For the text-containing cell, return its midpoint in (X, Y) coordinate format. 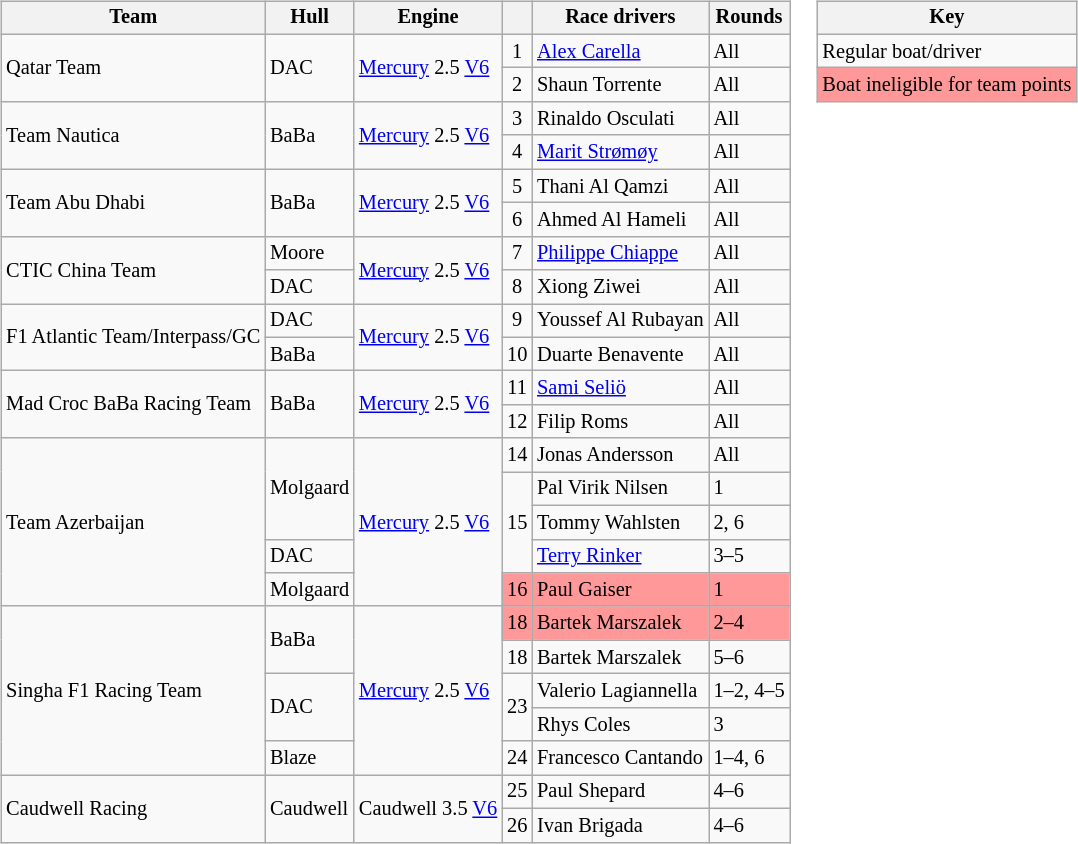
Caudwell 3.5 V6 (428, 808)
Filip Roms (620, 422)
Engine (428, 18)
24 (517, 758)
F1 Atlantic Team/Interpass/GC (133, 338)
14 (517, 455)
Blaze (310, 758)
15 (517, 522)
Team (133, 18)
6 (517, 220)
Duarte Benavente (620, 354)
11 (517, 388)
3–5 (750, 556)
Thani Al Qamzi (620, 186)
Ahmed Al Hameli (620, 220)
Moore (310, 253)
Qatar Team (133, 68)
Youssef Al Rubayan (620, 321)
Alex Carella (620, 51)
Key (946, 18)
26 (517, 825)
Paul Shepard (620, 792)
Rinaldo Osculati (620, 119)
Philippe Chiappe (620, 253)
Team Nautica (133, 136)
Regular boat/driver (946, 51)
Team Abu Dhabi (133, 202)
2–4 (750, 623)
Boat ineligible for team points (946, 85)
2 (517, 85)
Caudwell (310, 808)
1–2, 4–5 (750, 691)
Mad Croc BaBa Racing Team (133, 404)
Tommy Wahlsten (620, 522)
23 (517, 708)
Rhys Coles (620, 724)
Singha F1 Racing Team (133, 690)
2, 6 (750, 522)
Team Azerbaijan (133, 522)
Pal Virik Nilsen (620, 489)
Shaun Torrente (620, 85)
Race drivers (620, 18)
7 (517, 253)
5 (517, 186)
Hull (310, 18)
4 (517, 152)
CTIC China Team (133, 270)
12 (517, 422)
16 (517, 590)
Ivan Brigada (620, 825)
Sami Seliö (620, 388)
Rounds (750, 18)
Jonas Andersson (620, 455)
5–6 (750, 657)
Marit Strømøy (620, 152)
Paul Gaiser (620, 590)
10 (517, 354)
Caudwell Racing (133, 808)
Terry Rinker (620, 556)
Francesco Cantando (620, 758)
Valerio Lagiannella (620, 691)
Xiong Ziwei (620, 287)
1–4, 6 (750, 758)
25 (517, 792)
9 (517, 321)
8 (517, 287)
